Extract the [X, Y] coordinate from the center of the cell holding the provided text.  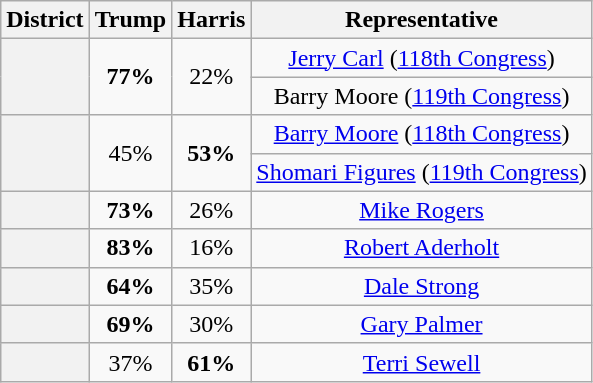
Barry Moore (118th Congress) [422, 134]
Harris [212, 20]
35% [212, 286]
61% [212, 362]
69% [130, 324]
Gary Palmer [422, 324]
Robert Aderholt [422, 248]
District [45, 20]
22% [212, 77]
16% [212, 248]
53% [212, 153]
26% [212, 210]
Mike Rogers [422, 210]
45% [130, 153]
Jerry Carl (118th Congress) [422, 58]
Dale Strong [422, 286]
Terri Sewell [422, 362]
Representative [422, 20]
64% [130, 286]
37% [130, 362]
77% [130, 77]
73% [130, 210]
83% [130, 248]
Trump [130, 20]
Shomari Figures (119th Congress) [422, 172]
Barry Moore (119th Congress) [422, 96]
30% [212, 324]
